Detect which cell encompasses the target text, then output its (x, y) center coordinate. 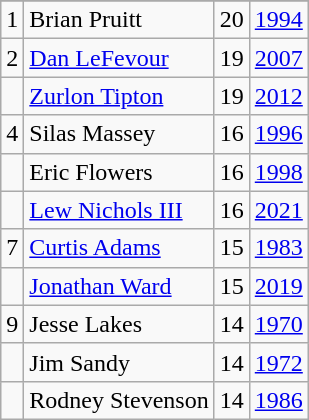
Brian Pruitt (119, 20)
Lew Nichols III (119, 210)
2021 (278, 210)
1996 (278, 134)
7 (12, 248)
2 (12, 58)
1998 (278, 172)
Zurlon Tipton (119, 96)
1 (12, 20)
2019 (278, 286)
9 (12, 324)
1970 (278, 324)
Silas Massey (119, 134)
1994 (278, 20)
2012 (278, 96)
1983 (278, 248)
Rodney Stevenson (119, 400)
2007 (278, 58)
1972 (278, 362)
1986 (278, 400)
Eric Flowers (119, 172)
4 (12, 134)
Curtis Adams (119, 248)
Jesse Lakes (119, 324)
Jim Sandy (119, 362)
Dan LeFevour (119, 58)
Jonathan Ward (119, 286)
20 (232, 20)
